Capture the cell that displays the provided text and extract its [x, y] central coordinate. 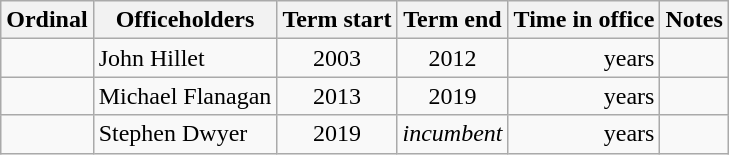
Stephen Dwyer [185, 134]
2013 [337, 96]
Term start [337, 20]
Michael Flanagan [185, 96]
2003 [337, 58]
incumbent [452, 134]
Ordinal [47, 20]
Officeholders [185, 20]
John Hillet [185, 58]
Term end [452, 20]
Notes [694, 20]
2012 [452, 58]
Time in office [584, 20]
